Provide the (X, Y) coordinate of the cell's center where the given text is located.  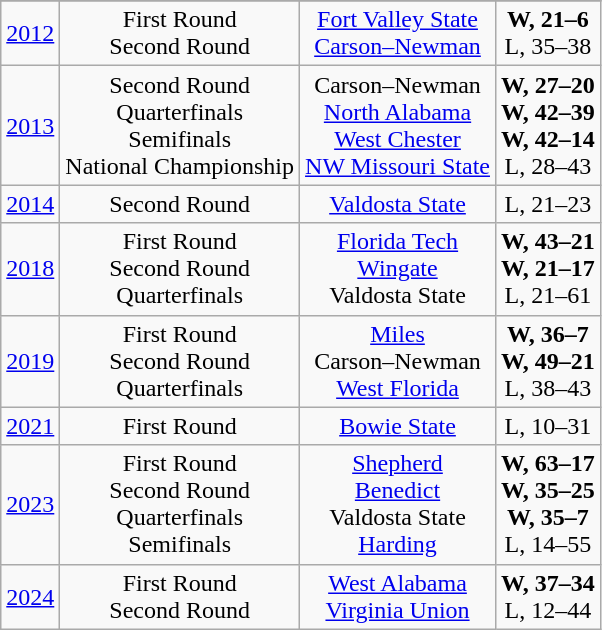
2021 (30, 426)
Fort Valley StateCarson–Newman (398, 34)
Bowie State (398, 426)
Carson–NewmanNorth AlabamaWest ChesterNW Missouri State (398, 126)
W, 36–7W, 49–21L, 38–43 (548, 361)
First RoundSecond RoundQuarterfinalsSemifinals (180, 504)
W, 27–20W, 42–39W, 42–14L, 28–43 (548, 126)
MilesCarson–NewmanWest Florida (398, 361)
L, 10–31 (548, 426)
2012 (30, 34)
ShepherdBenedictValdosta StateHarding (398, 504)
2018 (30, 269)
L, 21–23 (548, 204)
2023 (30, 504)
2013 (30, 126)
2019 (30, 361)
First Round (180, 426)
W, 21–6L, 35–38 (548, 34)
W, 63–17W, 35–25W, 35–7L, 14–55 (548, 504)
West AlabamaVirginia Union (398, 596)
Second Round (180, 204)
Second RoundQuarterfinalsSemifinalsNational Championship (180, 126)
Valdosta State (398, 204)
W, 37–34L, 12–44 (548, 596)
2014 (30, 204)
W, 43–21W, 21–17L, 21–61 (548, 269)
2024 (30, 596)
Florida TechWingateValdosta State (398, 269)
